Search for the cell housing the specified text and yield its [X, Y] center coordinate. 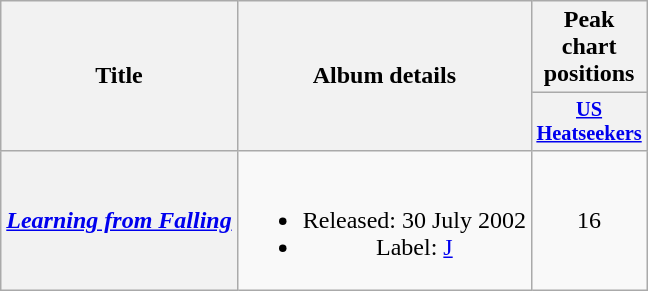
16 [590, 220]
Peak chart positions [590, 47]
Album details [384, 76]
USHeatseekers [590, 122]
Released: 30 July 2002Label: J [384, 220]
Learning from Falling [119, 220]
Title [119, 76]
